Capture the cell that displays the provided text and extract its [x, y] central coordinate. 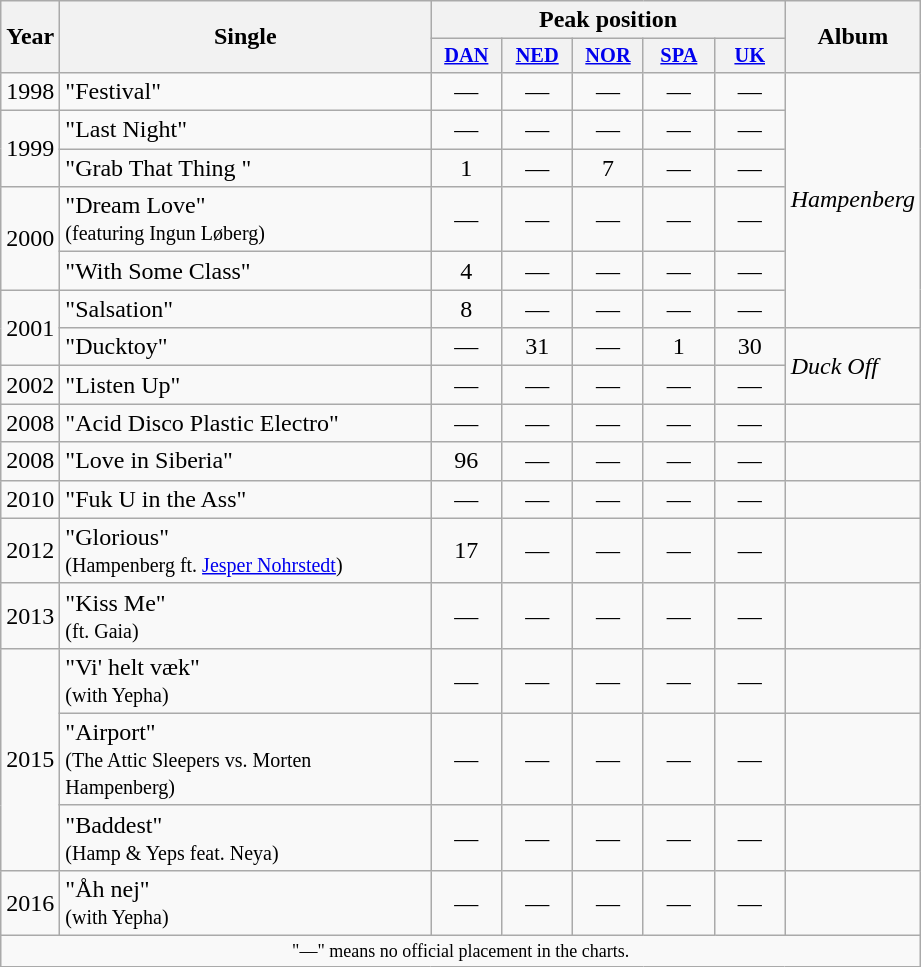
17 [466, 550]
2012 [30, 550]
8 [466, 309]
2000 [30, 238]
2001 [30, 328]
"Dream Love" (featuring Ingun Løberg) [246, 220]
7 [608, 168]
Hampenberg [852, 200]
4 [466, 271]
"Glorious" (Hampenberg ft. Jesper Nohrstedt) [246, 550]
2010 [30, 499]
"Fuk U in the Ass" [246, 499]
2015 [30, 759]
"Grab That Thing " [246, 168]
"Vi' helt væk" (with Yepha) [246, 680]
Peak position [608, 20]
1998 [30, 91]
2002 [30, 385]
NOR [608, 56]
2016 [30, 902]
UK [750, 56]
"Acid Disco Plastic Electro" [246, 423]
2013 [30, 616]
Single [246, 37]
96 [466, 461]
Year [30, 37]
Duck Off [852, 366]
NED [538, 56]
"Salsation" [246, 309]
31 [538, 347]
DAN [466, 56]
"Festival" [246, 91]
"Last Night" [246, 130]
"Ducktoy" [246, 347]
Album [852, 37]
SPA [678, 56]
"Baddest" (Hamp & Yeps feat. Neya) [246, 838]
"Listen Up" [246, 385]
"—" means no official placement in the charts. [461, 952]
30 [750, 347]
"Airport" (The Attic Sleepers vs. Morten Hampenberg) [246, 759]
1999 [30, 149]
"Åh nej" (with Yepha) [246, 902]
"Love in Siberia" [246, 461]
"With Some Class" [246, 271]
"Kiss Me" (ft. Gaia) [246, 616]
